Find where the given text appears and provide that cell's center as (X, Y) coordinate. 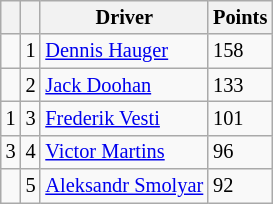
Driver (124, 17)
Aleksandr Smolyar (124, 186)
Victor Martins (124, 152)
Points (240, 17)
4 (31, 152)
Frederik Vesti (124, 118)
92 (240, 186)
2 (31, 85)
5 (31, 186)
133 (240, 85)
101 (240, 118)
158 (240, 51)
Dennis Hauger (124, 51)
96 (240, 152)
Jack Doohan (124, 85)
